From the cell containing the given text, extract its center point as [X, Y] coordinate. 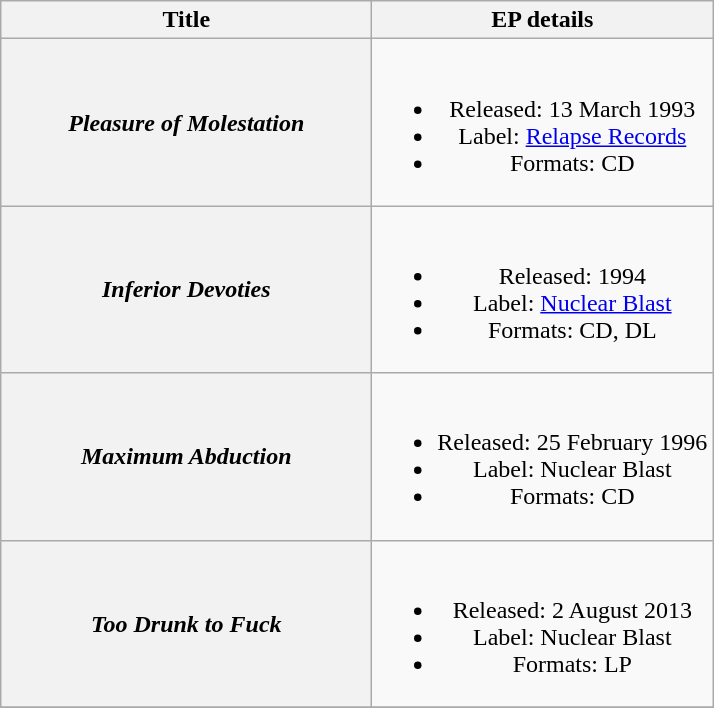
EP details [542, 20]
Too Drunk to Fuck [186, 624]
Released: 13 March 1993Label: Relapse RecordsFormats: CD [542, 122]
Released: 25 February 1996Label: Nuclear BlastFormats: CD [542, 456]
Title [186, 20]
Pleasure of Molestation [186, 122]
Released: 1994Label: Nuclear BlastFormats: CD, DL [542, 290]
Maximum Abduction [186, 456]
Inferior Devoties [186, 290]
Released: 2 August 2013Label: Nuclear BlastFormats: LP [542, 624]
